For the text-containing cell, return its midpoint in (x, y) coordinate format. 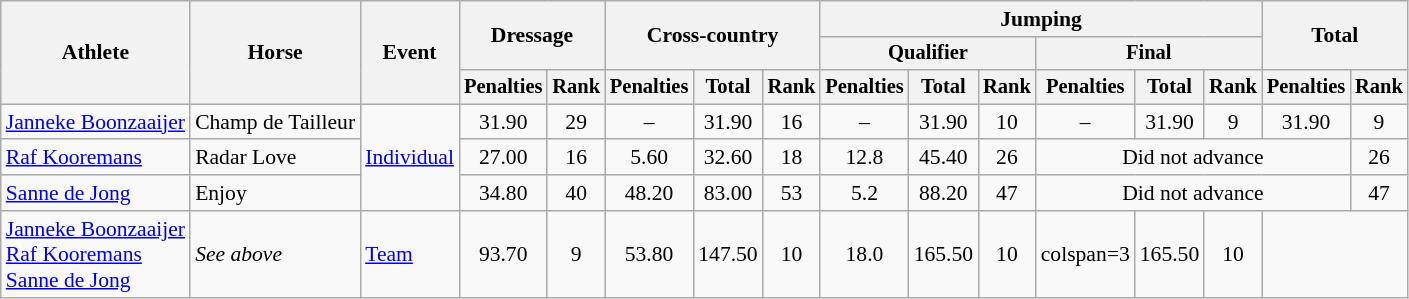
Event (410, 52)
45.40 (944, 158)
29 (576, 122)
5.60 (649, 158)
Dressage (532, 36)
147.50 (728, 254)
18.0 (864, 254)
53.80 (649, 254)
Qualifier (928, 54)
Athlete (96, 52)
Final (1149, 54)
Horse (275, 52)
32.60 (728, 158)
34.80 (503, 193)
18 (792, 158)
Radar Love (275, 158)
12.8 (864, 158)
93.70 (503, 254)
53 (792, 193)
5.2 (864, 193)
40 (576, 193)
Janneke Boonzaaijer (96, 122)
27.00 (503, 158)
Janneke BoonzaaijerRaf KooremansSanne de Jong (96, 254)
Champ de Tailleur (275, 122)
See above (275, 254)
Jumping (1041, 19)
83.00 (728, 193)
Individual (410, 158)
48.20 (649, 193)
Raf Kooremans (96, 158)
colspan=3 (1086, 254)
Cross-country (712, 36)
88.20 (944, 193)
Team (410, 254)
Sanne de Jong (96, 193)
Enjoy (275, 193)
